Return (x, y) of the center of cell containing provided text 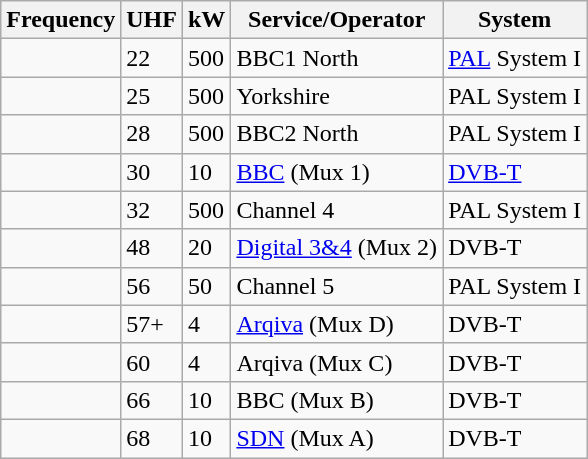
Yorkshire (337, 96)
UHF (152, 20)
32 (152, 210)
60 (152, 362)
68 (152, 438)
57+ (152, 324)
66 (152, 400)
kW (206, 20)
BBC1 North (337, 58)
System (515, 20)
22 (152, 58)
Frequency (61, 20)
56 (152, 286)
25 (152, 96)
20 (206, 248)
Arqiva (Mux D) (337, 324)
Service/Operator (337, 20)
SDN (Mux A) (337, 438)
BBC (Mux 1) (337, 172)
28 (152, 134)
BBC2 North (337, 134)
Digital 3&4 (Mux 2) (337, 248)
30 (152, 172)
Arqiva (Mux C) (337, 362)
BBC (Mux B) (337, 400)
Channel 4 (337, 210)
Channel 5 (337, 286)
50 (206, 286)
48 (152, 248)
